Capture the cell that displays the provided text and extract its [X, Y] central coordinate. 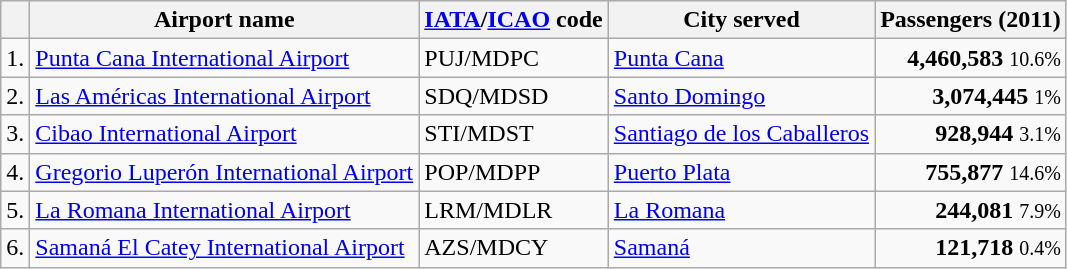
Samaná [741, 248]
Samaná El Catey International Airport [224, 248]
928,944 3.1% [971, 134]
6. [16, 248]
Cibao International Airport [224, 134]
PUJ/MDPC [514, 58]
3,074,445 1% [971, 96]
IATA/ICAO code [514, 20]
STI/MDST [514, 134]
3. [16, 134]
1. [16, 58]
Las Américas International Airport [224, 96]
Passengers (2011) [971, 20]
City served [741, 20]
SDQ/MDSD [514, 96]
POP/MDPP [514, 172]
5. [16, 210]
Airport name [224, 20]
AZS/MDCY [514, 248]
121,718 0.4% [971, 248]
Santiago de los Caballeros [741, 134]
Punta Cana International Airport [224, 58]
244,081 7.9% [971, 210]
Puerto Plata [741, 172]
Punta Cana [741, 58]
755,877 14.6% [971, 172]
4,460,583 10.6% [971, 58]
La Romana [741, 210]
2. [16, 96]
Santo Domingo [741, 96]
4. [16, 172]
Gregorio Luperón International Airport [224, 172]
La Romana International Airport [224, 210]
LRM/MDLR [514, 210]
